Find where the given text appears and provide that cell's center as [X, Y] coordinate. 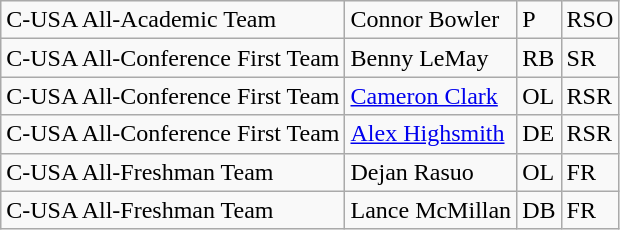
RSO [590, 20]
Dejan Rasuo [431, 172]
Lance McMillan [431, 210]
SR [590, 58]
Alex Highsmith [431, 134]
Cameron Clark [431, 96]
Connor Bowler [431, 20]
RB [539, 58]
DE [539, 134]
Benny LeMay [431, 58]
DB [539, 210]
P [539, 20]
C-USA All-Academic Team [173, 20]
